Identify which cell holds the provided text, then report its (X, Y) central coordinate. 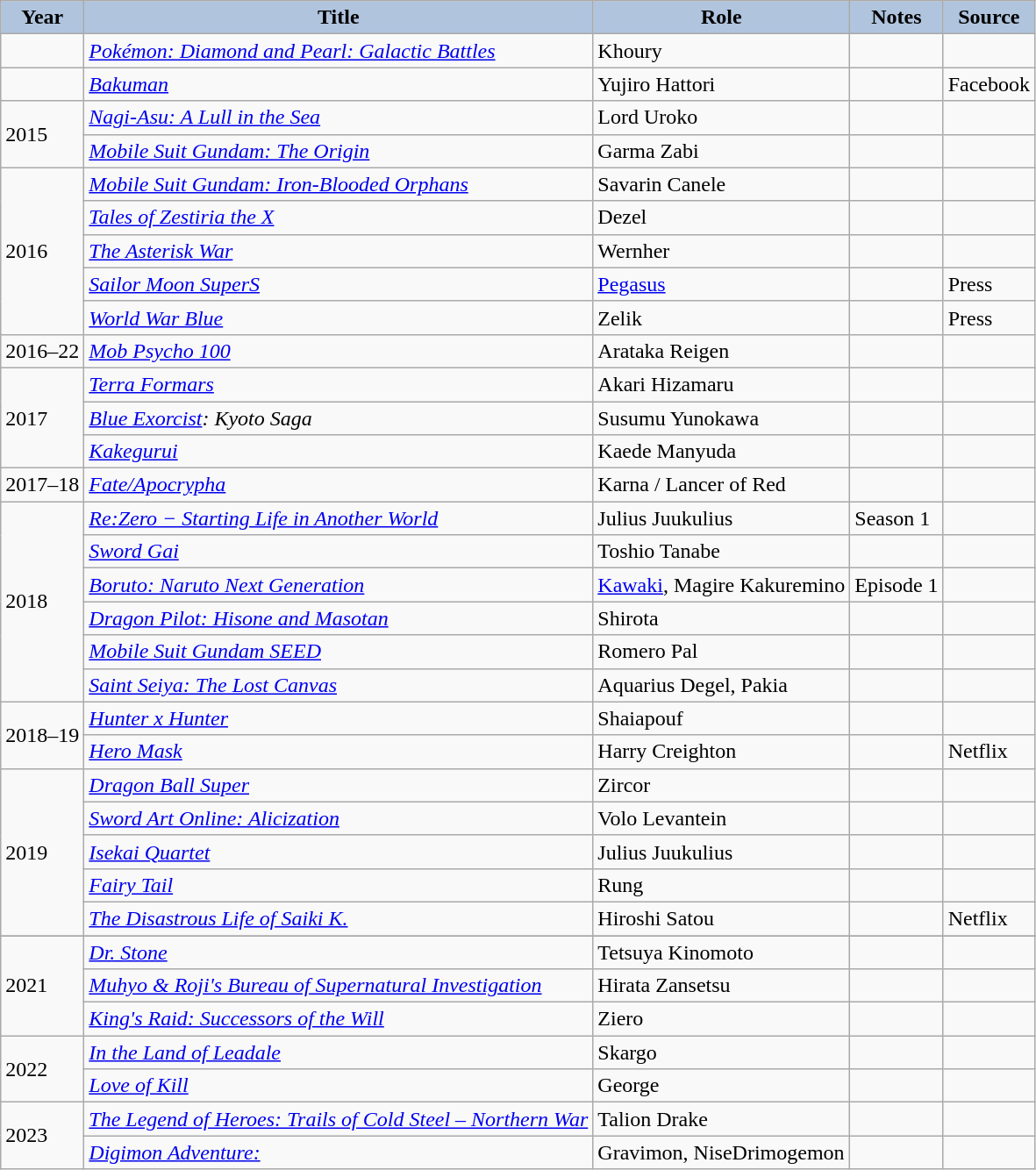
Zircor (721, 785)
The Legend of Heroes: Trails of Cold Steel – Northern War (339, 1119)
2018 (42, 602)
2017 (42, 417)
George (721, 1086)
Kaede Manyuda (721, 452)
Sword Gai (339, 552)
Facebook (989, 84)
Saint Seiya: The Lost Canvas (339, 685)
Year (42, 18)
Zelik (721, 317)
Title (339, 18)
Love of Kill (339, 1086)
Savarin Canele (721, 184)
Sailor Moon SuperS (339, 284)
Khoury (721, 51)
In the Land of Leadale (339, 1052)
Role (721, 18)
2015 (42, 134)
Susumu Yunokawa (721, 418)
Source (989, 18)
2018–19 (42, 735)
Garma Zabi (721, 151)
The Asterisk War (339, 251)
Boruto: Naruto Next Generation (339, 585)
Fairy Tail (339, 885)
2023 (42, 1136)
Talion Drake (721, 1119)
Kawaki, Magire Kakuremino (721, 585)
Tales of Zestiria the X (339, 218)
2022 (42, 1069)
Nagi-Asu: A Lull in the Sea (339, 118)
Shirota (721, 618)
Rung (721, 885)
Akari Hizamaru (721, 384)
Wernher (721, 251)
Episode 1 (897, 585)
Dragon Ball Super (339, 785)
Arataka Reigen (721, 351)
Hunter x Hunter (339, 718)
2017–18 (42, 485)
Yujiro Hattori (721, 84)
Terra Formars (339, 384)
Toshio Tanabe (721, 552)
Shaiapouf (721, 718)
Pegasus (721, 284)
2019 (42, 852)
Re:Zero − Starting Life in Another World (339, 518)
Notes (897, 18)
Tetsuya Kinomoto (721, 952)
Digimon Adventure: (339, 1152)
2016 (42, 251)
Dezel (721, 218)
Dr. Stone (339, 952)
Romero Pal (721, 652)
Volo Levantein (721, 818)
Hero Mask (339, 752)
Dragon Pilot: Hisone and Masotan (339, 618)
Skargo (721, 1052)
Mobile Suit Gundam: Iron-Blooded Orphans (339, 184)
Fate/Apocrypha (339, 485)
Mob Psycho 100 (339, 351)
Blue Exorcist: Kyoto Saga (339, 418)
Hirata Zansetsu (721, 986)
Karna / Lancer of Red (721, 485)
2021 (42, 985)
Aquarius Degel, Pakia (721, 685)
World War Blue (339, 317)
Pokémon: Diamond and Pearl: Galactic Battles (339, 51)
Bakuman (339, 84)
Mobile Suit Gundam: The Origin (339, 151)
The Disastrous Life of Saiki K. (339, 918)
Mobile Suit Gundam SEED (339, 652)
Season 1 (897, 518)
Harry Creighton (721, 752)
2016–22 (42, 351)
Isekai Quartet (339, 852)
Sword Art Online: Alicization (339, 818)
Lord Uroko (721, 118)
Hiroshi Satou (721, 918)
Muhyo & Roji's Bureau of Supernatural Investigation (339, 986)
Gravimon, NiseDrimogemon (721, 1152)
King's Raid: Successors of the Will (339, 1019)
Kakegurui (339, 452)
Ziero (721, 1019)
